Output the (X, Y) coordinate of the center of the cell containing the given text.  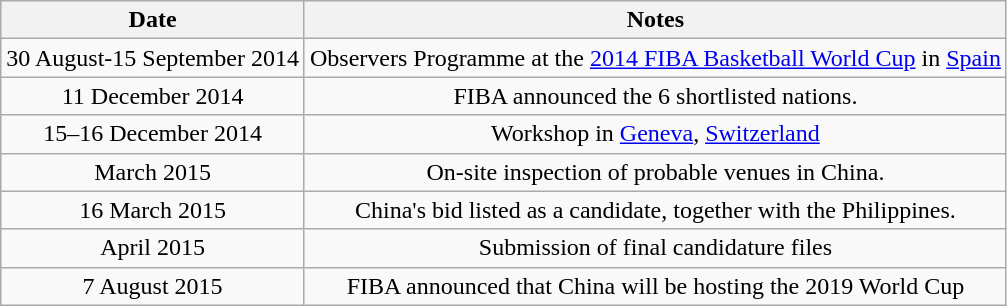
On-site inspection of probable venues in China. (655, 172)
April 2015 (153, 248)
China's bid listed as a candidate, together with the Philippines. (655, 210)
FIBA announced the 6 shortlisted nations. (655, 96)
15–16 December 2014 (153, 134)
Notes (655, 20)
Workshop in Geneva, Switzerland (655, 134)
16 March 2015 (153, 210)
11 December 2014 (153, 96)
30 August-15 September 2014 (153, 58)
Observers Programme at the 2014 FIBA Basketball World Cup in Spain (655, 58)
Submission of final candidature files (655, 248)
Date (153, 20)
FIBA announced that China will be hosting the 2019 World Cup (655, 286)
March 2015 (153, 172)
7 August 2015 (153, 286)
